Return [X, Y] of the center of cell containing provided text 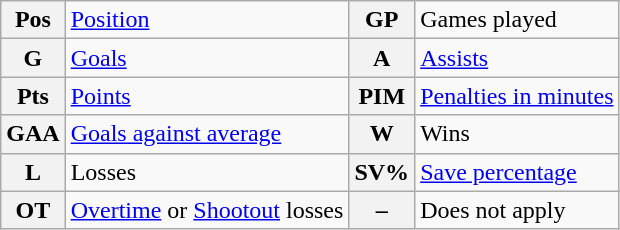
– [382, 210]
GP [382, 20]
Pts [33, 96]
Points [207, 96]
A [382, 58]
Goals against average [207, 134]
Penalties in minutes [517, 96]
Pos [33, 20]
Does not apply [517, 210]
GAA [33, 134]
Position [207, 20]
G [33, 58]
Overtime or Shootout losses [207, 210]
Goals [207, 58]
SV% [382, 172]
W [382, 134]
Losses [207, 172]
Save percentage [517, 172]
Games played [517, 20]
PIM [382, 96]
Wins [517, 134]
OT [33, 210]
L [33, 172]
Assists [517, 58]
